Detect which cell encompasses the target text, then output its (X, Y) center coordinate. 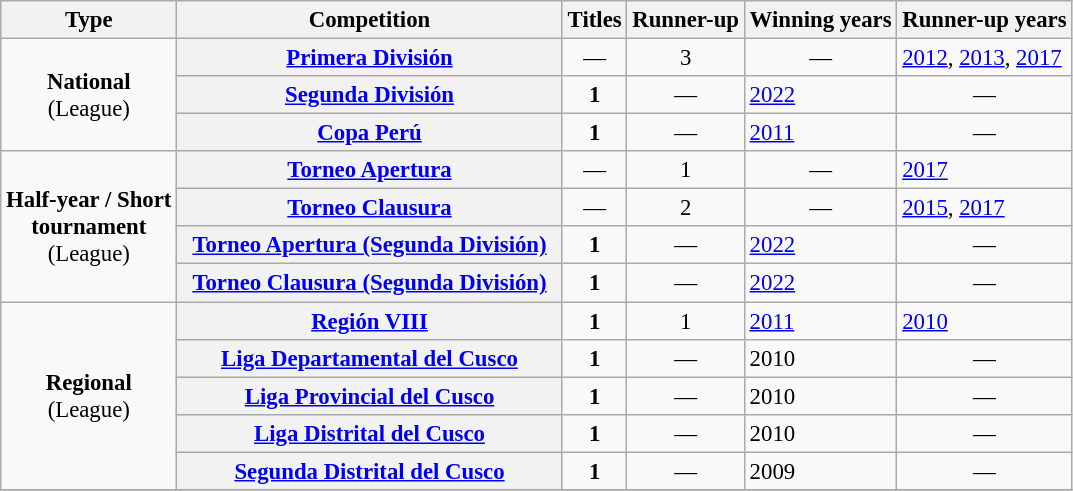
Runner-up years (984, 20)
National(League) (89, 96)
2 (686, 208)
2015, 2017 (984, 208)
Segunda División (370, 95)
2017 (984, 170)
2012, 2013, 2017 (984, 58)
Liga Departamental del Cusco (370, 358)
Torneo Apertura (Segunda División) (370, 245)
Primera División (370, 58)
Torneo Clausura (370, 208)
Type (89, 20)
Half-year / Shorttournament(League) (89, 226)
Titles (594, 20)
Segunda Distrital del Cusco (370, 471)
3 (686, 58)
Copa Perú (370, 133)
Región VIII (370, 321)
Regional(League) (89, 396)
Liga Provincial del Cusco (370, 396)
Winning years (820, 20)
Torneo Apertura (370, 170)
2009 (820, 471)
Torneo Clausura (Segunda División) (370, 283)
Runner-up (686, 20)
Liga Distrital del Cusco (370, 433)
Competition (370, 20)
